Output the (X, Y) coordinate of the center of the cell containing the given text.  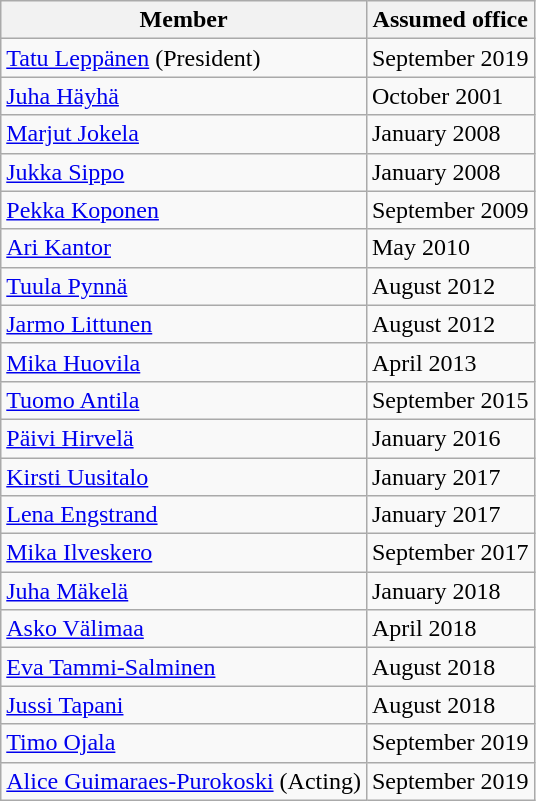
April 2013 (450, 362)
Jussi Tapani (184, 705)
Tuula Pynnä (184, 286)
Assumed office (450, 20)
Eva Tammi-Salminen (184, 667)
Mika Huovila (184, 362)
Tuomo Antila (184, 400)
Member (184, 20)
Marjut Jokela (184, 134)
April 2018 (450, 629)
Pekka Koponen (184, 210)
Jarmo Littunen (184, 324)
Timo Ojala (184, 743)
Mika Ilveskero (184, 553)
September 2015 (450, 400)
January 2018 (450, 591)
Tatu Leppänen (President) (184, 58)
Jukka Sippo (184, 172)
Asko Välimaa (184, 629)
January 2016 (450, 438)
Päivi Hirvelä (184, 438)
Juha Mäkelä (184, 591)
Lena Engstrand (184, 515)
September 2017 (450, 553)
Alice Guimaraes-Purokoski (Acting) (184, 781)
Kirsti Uusitalo (184, 477)
October 2001 (450, 96)
Juha Häyhä (184, 96)
Ari Kantor (184, 248)
May 2010 (450, 248)
September 2009 (450, 210)
